Capture the cell that displays the provided text and extract its (x, y) central coordinate. 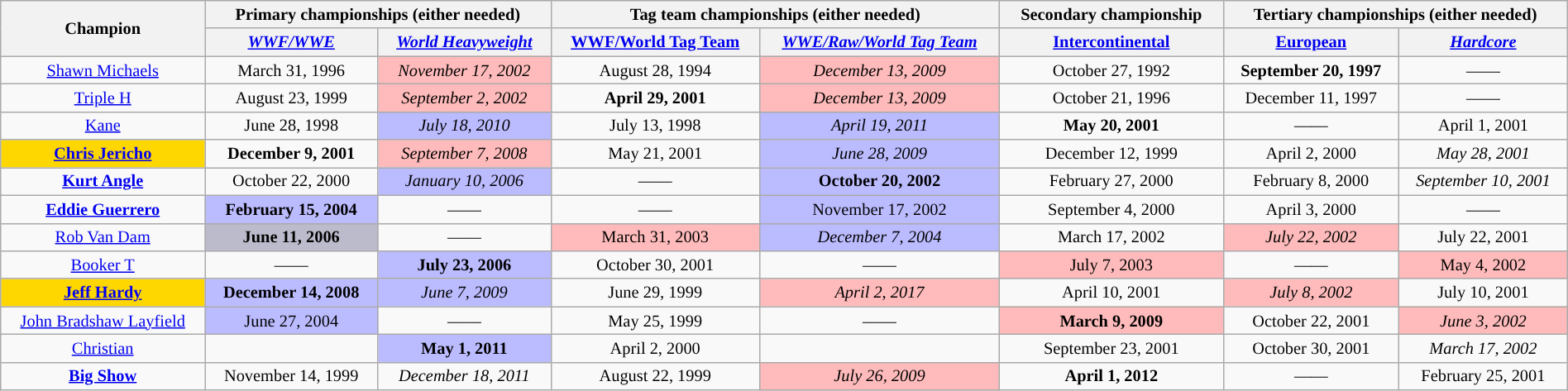
Jeff Hardy (103, 293)
European (1312, 42)
Intercontinental (1111, 42)
March 9, 2009 (1111, 321)
Kane (103, 126)
July 7, 2003 (1111, 265)
May 25, 1999 (655, 321)
Primary championships (either needed) (378, 14)
August 22, 1999 (655, 376)
June 3, 2002 (1484, 321)
September 2, 2002 (465, 98)
July 22, 2001 (1484, 237)
April 2, 2017 (879, 293)
July 8, 2002 (1312, 293)
Secondary championship (1111, 14)
October 22, 2001 (1312, 321)
December 7, 2004 (879, 237)
May 21, 2001 (655, 154)
February 25, 2001 (1484, 376)
September 23, 2001 (1111, 348)
September 10, 2001 (1484, 181)
World Heavyweight (465, 42)
March 31, 1996 (291, 70)
December 12, 1999 (1111, 154)
August 23, 1999 (291, 98)
August 28, 1994 (655, 70)
December 9, 2001 (291, 154)
June 29, 1999 (655, 293)
January 10, 2006 (465, 181)
February 8, 2000 (1312, 181)
WWE/Raw/World Tag Team (879, 42)
December 18, 2011 (465, 376)
Eddie Guerrero (103, 209)
WWF/WWE (291, 42)
Booker T (103, 265)
Triple H (103, 98)
May 4, 2002 (1484, 265)
February 27, 2000 (1111, 181)
Tag team championships (either needed) (776, 14)
December 11, 1997 (1312, 98)
July 10, 2001 (1484, 293)
Shawn Michaels (103, 70)
June 28, 1998 (291, 126)
July 22, 2002 (1312, 237)
Tertiary championships (either needed) (1395, 14)
Christian (103, 348)
April 1, 2012 (1111, 376)
Chris Jericho (103, 154)
November 14, 1999 (291, 376)
July 26, 2009 (879, 376)
June 27, 2004 (291, 321)
April 29, 2001 (655, 98)
May 1, 2011 (465, 348)
December 14, 2008 (291, 293)
May 20, 2001 (1111, 126)
September 20, 1997 (1312, 70)
September 4, 2000 (1111, 209)
Rob Van Dam (103, 237)
September 7, 2008 (465, 154)
March 31, 2003 (655, 237)
July 18, 2010 (465, 126)
WWF/World Tag Team (655, 42)
Champion (103, 28)
Hardcore (1484, 42)
John Bradshaw Layfield (103, 321)
June 7, 2009 (465, 293)
April 10, 2001 (1111, 293)
July 13, 1998 (655, 126)
May 28, 2001 (1484, 154)
June 28, 2009 (879, 154)
July 23, 2006 (465, 265)
October 21, 1996 (1111, 98)
April 19, 2011 (879, 126)
October 20, 2002 (879, 181)
Kurt Angle (103, 181)
April 3, 2000 (1312, 209)
October 22, 2000 (291, 181)
Big Show (103, 376)
October 27, 1992 (1111, 70)
April 1, 2001 (1484, 126)
June 11, 2006 (291, 237)
February 15, 2004 (291, 209)
